Locate the cell with the specified text and output its [X, Y] center coordinate. 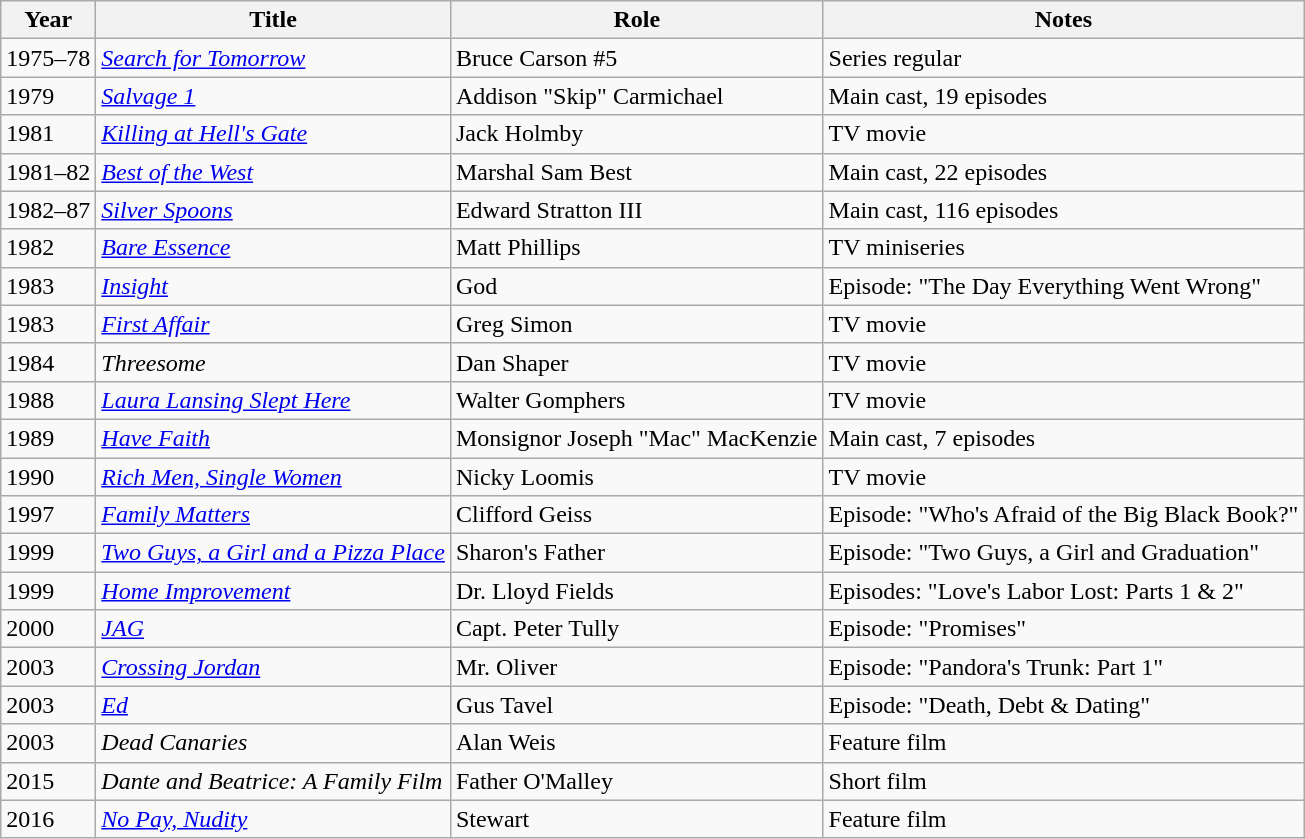
Role [636, 20]
Dante and Beatrice: A Family Film [274, 781]
TV miniseries [1064, 248]
Notes [1064, 20]
Nicky Loomis [636, 477]
Episode: "Death, Debt & Dating" [1064, 705]
1975–78 [48, 58]
Mr. Oliver [636, 667]
1982–87 [48, 210]
God [636, 286]
Best of the West [274, 172]
Greg Simon [636, 324]
Insight [274, 286]
Dr. Lloyd Fields [636, 591]
1997 [48, 515]
Episode: "Two Guys, a Girl and Graduation" [1064, 553]
Episode: "The Day Everything Went Wrong" [1064, 286]
2000 [48, 629]
Edward Stratton III [636, 210]
Capt. Peter Tully [636, 629]
2016 [48, 819]
Sharon's Father [636, 553]
No Pay, Nudity [274, 819]
Family Matters [274, 515]
1981–82 [48, 172]
Jack Holmby [636, 134]
Killing at Hell's Gate [274, 134]
Main cast, 7 episodes [1064, 438]
Episode: "Who's Afraid of the Big Black Book?" [1064, 515]
Dan Shaper [636, 362]
Clifford Geiss [636, 515]
1981 [48, 134]
Series regular [1064, 58]
Father O'Malley [636, 781]
Home Improvement [274, 591]
Marshal Sam Best [636, 172]
1982 [48, 248]
Salvage 1 [274, 96]
Stewart [636, 819]
Episode: "Pandora's Trunk: Part 1" [1064, 667]
Addison "Skip" Carmichael [636, 96]
Two Guys, a Girl and a Pizza Place [274, 553]
Crossing Jordan [274, 667]
Dead Canaries [274, 743]
Episodes: "Love's Labor Lost: Parts 1 & 2" [1064, 591]
Walter Gomphers [636, 400]
Title [274, 20]
Episode: "Promises" [1064, 629]
Year [48, 20]
JAG [274, 629]
Rich Men, Single Women [274, 477]
1988 [48, 400]
Matt Phillips [636, 248]
Main cast, 116 episodes [1064, 210]
Laura Lansing Slept Here [274, 400]
Main cast, 19 episodes [1064, 96]
1984 [48, 362]
2015 [48, 781]
Bruce Carson #5 [636, 58]
1990 [48, 477]
Silver Spoons [274, 210]
1979 [48, 96]
Threesome [274, 362]
Monsignor Joseph "Mac" MacKenzie [636, 438]
Main cast, 22 episodes [1064, 172]
Ed [274, 705]
Bare Essence [274, 248]
1989 [48, 438]
Search for Tomorrow [274, 58]
First Affair [274, 324]
Have Faith [274, 438]
Short film [1064, 781]
Alan Weis [636, 743]
Gus Tavel [636, 705]
